Scan for the cell matching the given text and deliver its (x, y) coordinate at center. 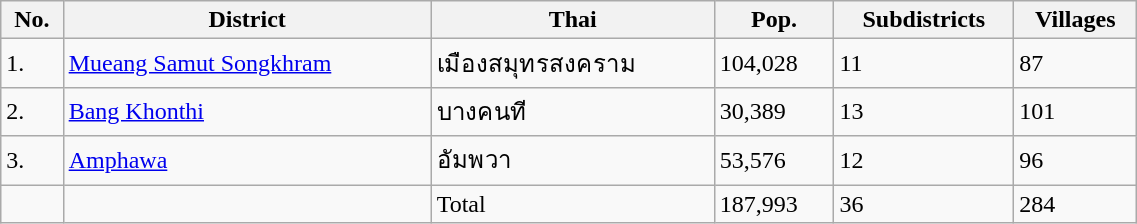
บางคนที (572, 112)
96 (1076, 160)
30,389 (774, 112)
36 (924, 203)
Villages (1076, 20)
104,028 (774, 64)
11 (924, 64)
Subdistricts (924, 20)
53,576 (774, 160)
13 (924, 112)
อัมพวา (572, 160)
284 (1076, 203)
3. (32, 160)
Pop. (774, 20)
Amphawa (247, 160)
District (247, 20)
Mueang Samut Songkhram (247, 64)
1. (32, 64)
Thai (572, 20)
12 (924, 160)
Bang Khonthi (247, 112)
101 (1076, 112)
เมืองสมุทรสงคราม (572, 64)
87 (1076, 64)
2. (32, 112)
Total (572, 203)
187,993 (774, 203)
No. (32, 20)
